For the text-containing cell, return its midpoint in (x, y) coordinate format. 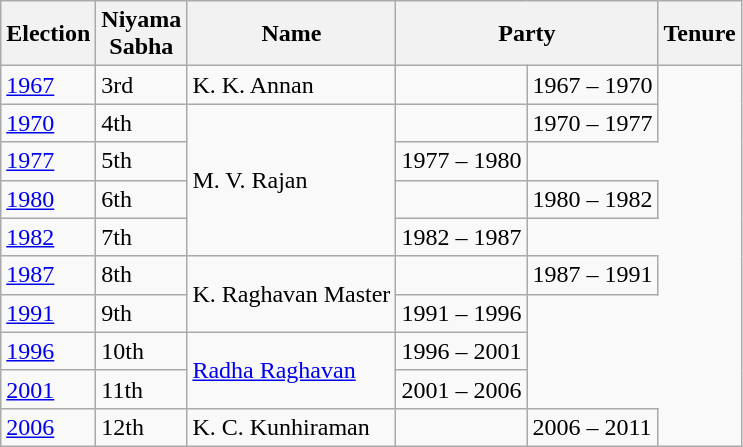
Party (527, 34)
1996 (48, 351)
1967 (48, 85)
2001 – 2006 (462, 389)
1987 (48, 275)
Election (48, 34)
1996 – 2001 (462, 351)
1991 (48, 313)
1977 (48, 161)
K. Raghavan Master (292, 294)
8th (142, 275)
3rd (142, 85)
1987 – 1991 (592, 275)
1991 – 1996 (462, 313)
5th (142, 161)
2001 (48, 389)
9th (142, 313)
2006 (48, 427)
2006 – 2011 (592, 427)
4th (142, 123)
Radha Raghavan (292, 370)
11th (142, 389)
1980 – 1982 (592, 199)
7th (142, 237)
1970 – 1977 (592, 123)
12th (142, 427)
6th (142, 199)
1980 (48, 199)
NiyamaSabha (142, 34)
1982 – 1987 (462, 237)
1982 (48, 237)
K. C. Kunhiraman (292, 427)
1967 – 1970 (592, 85)
1970 (48, 123)
K. K. Annan (292, 85)
Tenure (700, 34)
10th (142, 351)
Name (292, 34)
M. V. Rajan (292, 180)
1977 – 1980 (462, 161)
